Return the [x, y] coordinate for the center point of the cell that contains the specified text.  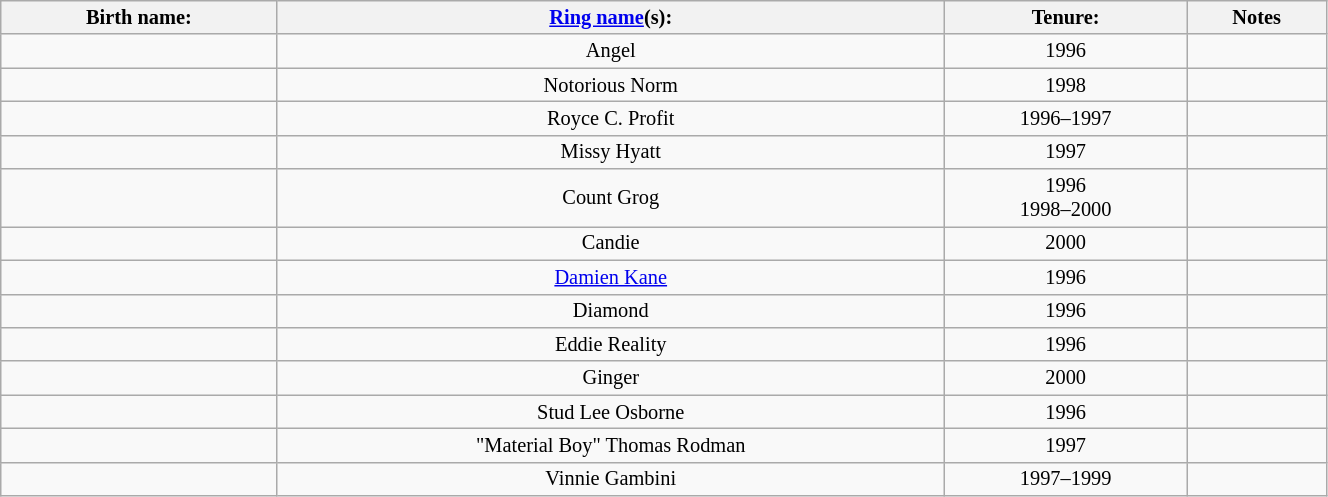
1996–1997 [1065, 118]
Damien Kane [610, 277]
Diamond [610, 311]
Notes [1257, 17]
1998 [1065, 85]
Royce C. Profit [610, 118]
Candie [610, 243]
Notorious Norm [610, 85]
Ginger [610, 378]
Birth name: [139, 17]
Count Grog [610, 198]
Missy Hyatt [610, 152]
"Material Boy" Thomas Rodman [610, 445]
Stud Lee Osborne [610, 412]
Eddie Reality [610, 344]
19961998–2000 [1065, 198]
1997–1999 [1065, 479]
Tenure: [1065, 17]
Ring name(s): [610, 17]
Vinnie Gambini [610, 479]
Angel [610, 51]
